Identify which cell holds the provided text, then report its (x, y) central coordinate. 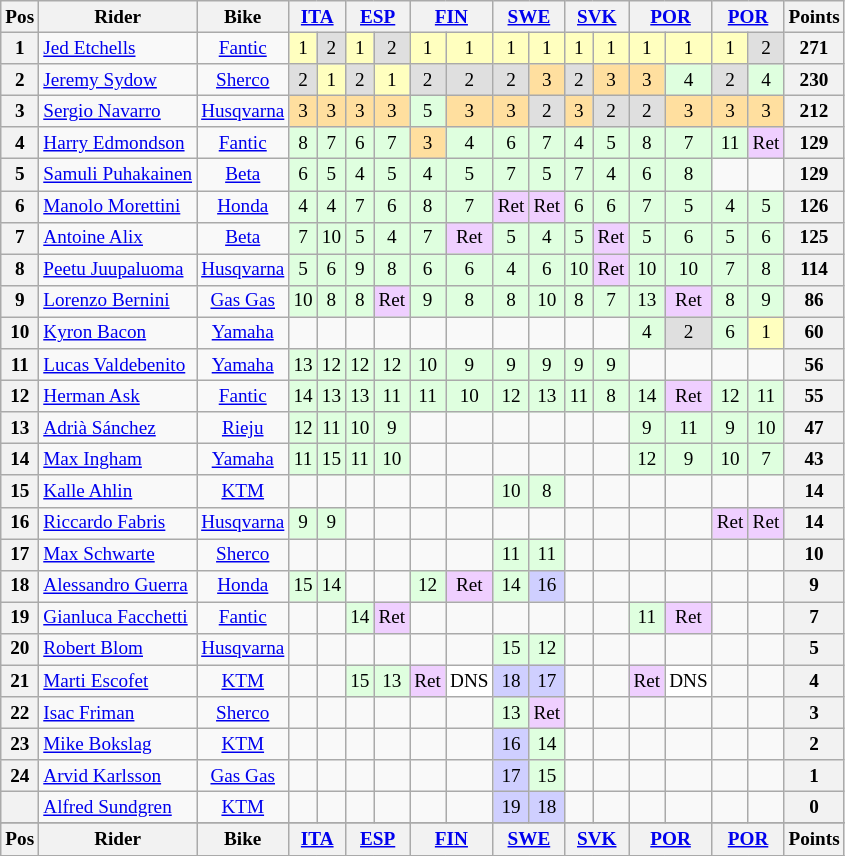
56 (814, 365)
Antoine Alix (118, 238)
Sergio Navarro (118, 111)
212 (814, 111)
0 (814, 808)
55 (814, 396)
Manolo Morettini (118, 206)
Marti Escofet (118, 681)
86 (814, 301)
Herman Ask (118, 396)
Lorenzo Bernini (118, 301)
Lucas Valdebenito (118, 365)
Max Schwarte (118, 554)
Peetu Juupaluoma (118, 270)
126 (814, 206)
271 (814, 48)
Gianluca Facchetti (118, 618)
Adrià Sánchez (118, 428)
24 (20, 776)
Isac Friman (118, 713)
Robert Blom (118, 649)
Jed Etchells (118, 48)
23 (20, 744)
Kalle Ahlin (118, 491)
Kyron Bacon (118, 333)
Riccardo Fabris (118, 523)
Mike Bokslag (118, 744)
230 (814, 80)
Rieju (243, 428)
Max Ingham (118, 460)
43 (814, 460)
21 (20, 681)
Arvid Karlsson (118, 776)
60 (814, 333)
20 (20, 649)
Alessandro Guerra (118, 586)
125 (814, 238)
Jeremy Sydow (118, 80)
Harry Edmondson (118, 143)
47 (814, 428)
Alfred Sundgren (118, 808)
22 (20, 713)
114 (814, 270)
Samuli Puhakainen (118, 175)
